Return (X, Y) of the center of cell containing provided text 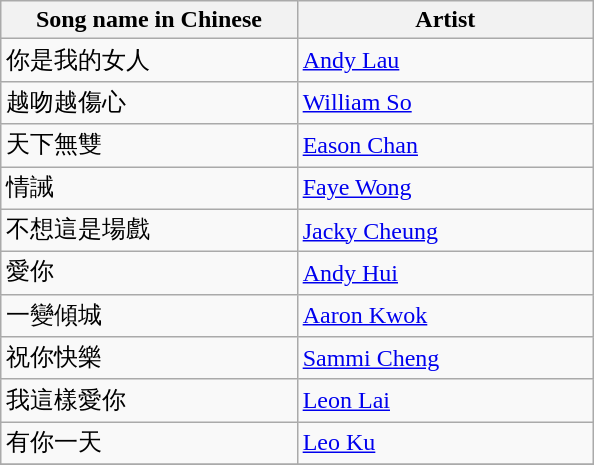
一變傾城 (149, 316)
不想這是場戲 (149, 230)
Andy Hui (445, 274)
情誡 (149, 188)
有你一天 (149, 444)
越吻越傷心 (149, 102)
Song name in Chinese (149, 20)
祝你快樂 (149, 358)
愛你 (149, 274)
Artist (445, 20)
Leo Ku (445, 444)
William So (445, 102)
Faye Wong (445, 188)
Leon Lai (445, 400)
Aaron Kwok (445, 316)
Sammi Cheng (445, 358)
我這樣愛你 (149, 400)
Andy Lau (445, 60)
你是我的女人 (149, 60)
Jacky Cheung (445, 230)
天下無雙 (149, 146)
Eason Chan (445, 146)
